From the cell containing the given text, extract its center point as (X, Y) coordinate. 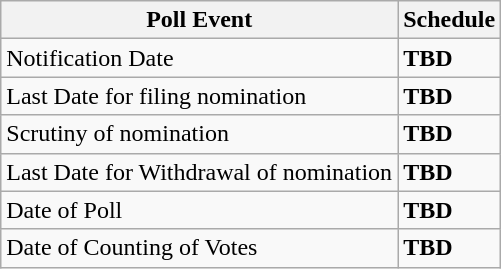
Scrutiny of nomination (200, 134)
Date of Poll (200, 210)
Poll Event (200, 20)
Notification Date (200, 58)
Schedule (450, 20)
Date of Counting of Votes (200, 248)
Last Date for Withdrawal of nomination (200, 172)
Last Date for filing nomination (200, 96)
